Capture the cell that displays the provided text and extract its (X, Y) central coordinate. 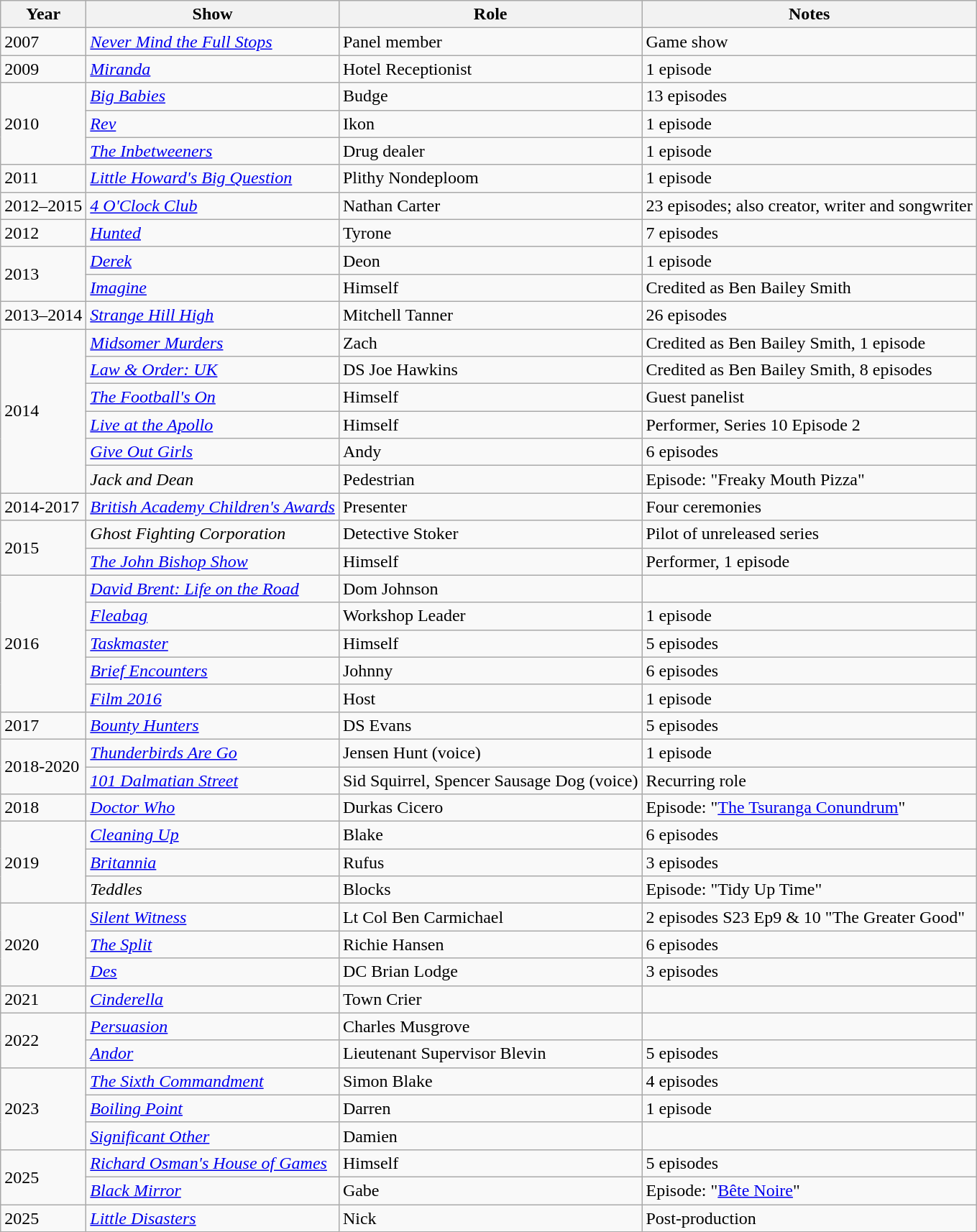
Little Disasters (213, 1218)
2012–2015 (43, 206)
Andor (213, 1054)
Ghost Fighting Corporation (213, 534)
British Academy Children's Awards (213, 507)
23 episodes; also creator, writer and songwriter (809, 206)
Workshop Leader (490, 616)
Presenter (490, 507)
Sid Squirrel, Spencer Sausage Dog (voice) (490, 780)
Give Out Girls (213, 452)
Fleabag (213, 616)
Brief Encounters (213, 671)
2023 (43, 1108)
2015 (43, 548)
Persuasion (213, 1026)
4 episodes (809, 1081)
Law & Order: UK (213, 370)
DC Brian Lodge (490, 972)
The Split (213, 944)
The Inbetweeners (213, 151)
Credited as Ben Bailey Smith (809, 288)
2013 (43, 274)
Silent Witness (213, 917)
2014-2017 (43, 507)
Cinderella (213, 999)
Role (490, 14)
Darren (490, 1108)
2009 (43, 69)
Big Babies (213, 96)
Jack and Dean (213, 479)
Film 2016 (213, 698)
Live at the Apollo (213, 425)
7 episodes (809, 233)
2007 (43, 42)
Episode: "Tidy Up Time" (809, 890)
Taskmaster (213, 643)
13 episodes (809, 96)
Blake (490, 835)
Strange Hill High (213, 315)
Damien (490, 1136)
Show (213, 14)
Johnny (490, 671)
Plithy Nondeploom (490, 178)
2022 (43, 1040)
2013–2014 (43, 315)
Four ceremonies (809, 507)
Dom Johnson (490, 589)
Post-production (809, 1218)
4 O'Clock Club (213, 206)
Performer, Series 10 Episode 2 (809, 425)
Town Crier (490, 999)
Episode: "Bête Noire" (809, 1190)
Rufus (490, 863)
Gabe (490, 1190)
Year (43, 14)
The Sixth Commandment (213, 1081)
Host (490, 698)
2014 (43, 411)
Performer, 1 episode (809, 561)
Episode: "The Tsuranga Conundrum" (809, 808)
Little Howard's Big Question (213, 178)
Zach (490, 343)
Doctor Who (213, 808)
Ikon (490, 124)
26 episodes (809, 315)
2012 (43, 233)
Cleaning Up (213, 835)
Nick (490, 1218)
2016 (43, 643)
Mitchell Tanner (490, 315)
2021 (43, 999)
2017 (43, 725)
Credited as Ben Bailey Smith, 1 episode (809, 343)
Drug dealer (490, 151)
Tyrone (490, 233)
Imagine (213, 288)
Blocks (490, 890)
Black Mirror (213, 1190)
Lt Col Ben Carmichael (490, 917)
101 Dalmatian Street (213, 780)
Rev (213, 124)
2020 (43, 944)
David Brent: Life on the Road (213, 589)
Thunderbirds Are Go (213, 753)
Richie Hansen (490, 944)
Durkas Cicero (490, 808)
Miranda (213, 69)
2 episodes S23 Ep9 & 10 "The Greater Good" (809, 917)
Britannia (213, 863)
Notes (809, 14)
Pedestrian (490, 479)
Teddles (213, 890)
Derek (213, 260)
DS Evans (490, 725)
Nathan Carter (490, 206)
Never Mind the Full Stops (213, 42)
Game show (809, 42)
Simon Blake (490, 1081)
Jensen Hunt (voice) (490, 753)
Credited as Ben Bailey Smith, 8 episodes (809, 370)
The Football's On (213, 397)
Recurring role (809, 780)
Budge (490, 96)
Hotel Receptionist (490, 69)
Guest panelist (809, 397)
Detective Stoker (490, 534)
Midsomer Murders (213, 343)
2018 (43, 808)
Richard Osman's House of Games (213, 1163)
Deon (490, 260)
Significant Other (213, 1136)
Boiling Point (213, 1108)
Andy (490, 452)
Bounty Hunters (213, 725)
2010 (43, 124)
2019 (43, 863)
2011 (43, 178)
Des (213, 972)
The John Bishop Show (213, 561)
Lieutenant Supervisor Blevin (490, 1054)
DS Joe Hawkins (490, 370)
Pilot of unreleased series (809, 534)
Episode: "Freaky Mouth Pizza" (809, 479)
2018-2020 (43, 766)
Charles Musgrove (490, 1026)
Hunted (213, 233)
Panel member (490, 42)
